Return the [X, Y] coordinate for the center point of the cell that contains the specified text.  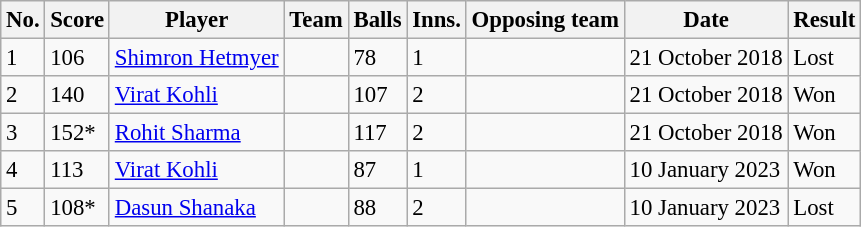
152* [78, 133]
3 [23, 133]
Player [196, 20]
113 [78, 170]
Opposing team [545, 20]
Result [824, 20]
Date [706, 20]
87 [378, 170]
108* [78, 208]
88 [378, 208]
Rohit Sharma [196, 133]
Team [316, 20]
140 [78, 95]
78 [378, 58]
106 [78, 58]
5 [23, 208]
Shimron Hetmyer [196, 58]
Inns. [436, 20]
4 [23, 170]
Balls [378, 20]
Score [78, 20]
No. [23, 20]
117 [378, 133]
107 [378, 95]
Dasun Shanaka [196, 208]
